Scan for the cell matching the given text and deliver its (x, y) coordinate at center. 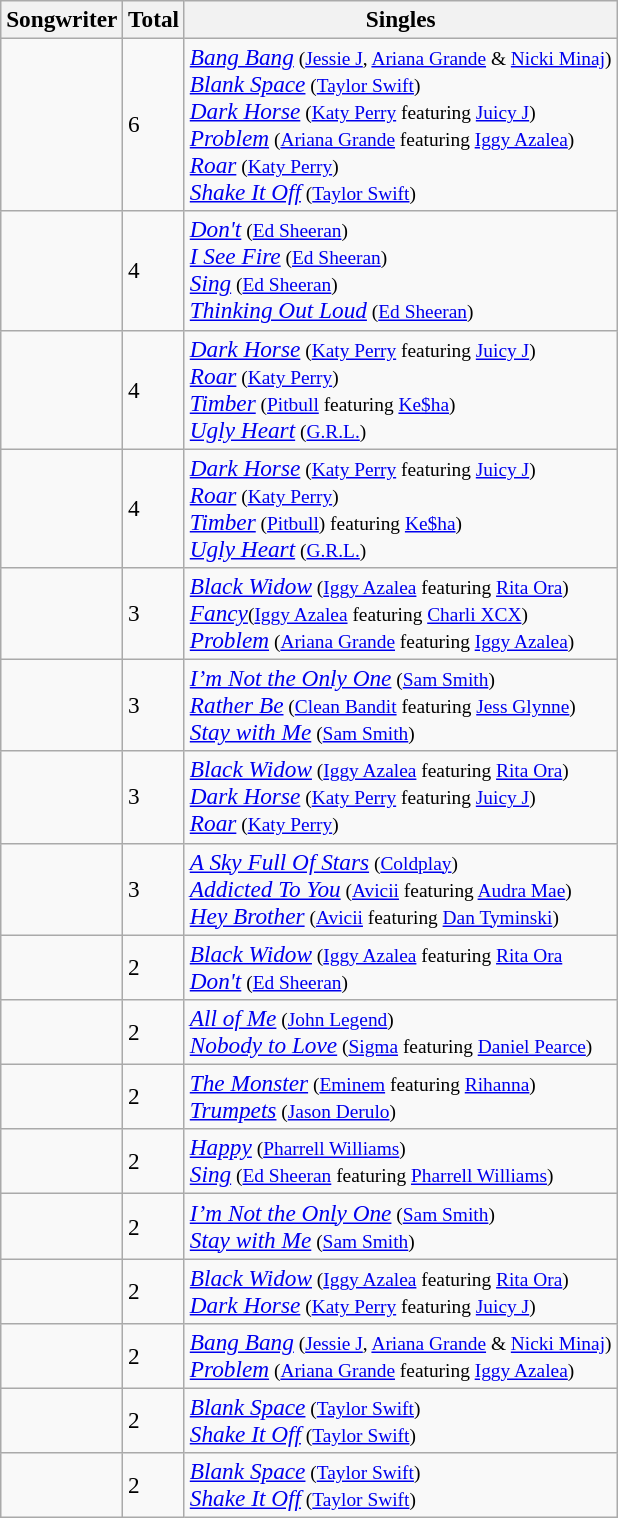
6 (154, 124)
Songwriter (62, 19)
A Sky Full Of Stars (Coldplay)Addicted To You (Avicii featuring Audra Mae)Hey Brother (Avicii featuring Dan Tyminski) (400, 889)
Dark Horse (Katy Perry featuring Juicy J)Roar (Katy Perry)Timber (Pitbull featuring Ke$ha)Ugly Heart (G.R.L.) (400, 390)
Happy (Pharrell Williams)Sing (Ed Sheeran featuring Pharrell Williams) (400, 1162)
Black Widow (Iggy Azalea featuring Rita Ora)Fancy(Iggy Azalea featuring Charli XCX)Problem (Ariana Grande featuring Iggy Azalea) (400, 613)
Don't (Ed Sheeran)I See Fire (Ed Sheeran)Sing (Ed Sheeran)Thinking Out Loud (Ed Sheeran) (400, 270)
Dark Horse (Katy Perry featuring Juicy J)Roar (Katy Perry)Timber (Pitbull) featuring Ke$ha)Ugly Heart (G.R.L.) (400, 508)
Singles (400, 19)
Total (154, 19)
Bang Bang (Jessie J, Ariana Grande & Nicki Minaj)Problem (Ariana Grande featuring Iggy Azalea) (400, 1356)
Black Widow (Iggy Azalea featuring Rita OraDon't (Ed Sheeran) (400, 966)
The Monster (Eminem featuring Rihanna)Trumpets (Jason Derulo) (400, 1096)
I’m Not the Only One (Sam Smith)Rather Be (Clean Bandit featuring Jess Glynne)Stay with Me (Sam Smith) (400, 705)
All of Me (John Legend)Nobody to Love (Sigma featuring Daniel Pearce) (400, 1032)
Black Widow (Iggy Azalea featuring Rita Ora)Dark Horse (Katy Perry featuring Juicy J)Roar (Katy Perry) (400, 797)
I’m Not the Only One (Sam Smith)Stay with Me (Sam Smith) (400, 1226)
Black Widow (Iggy Azalea featuring Rita Ora)Dark Horse (Katy Perry featuring Juicy J) (400, 1290)
